Capture the cell that displays the provided text and extract its (x, y) central coordinate. 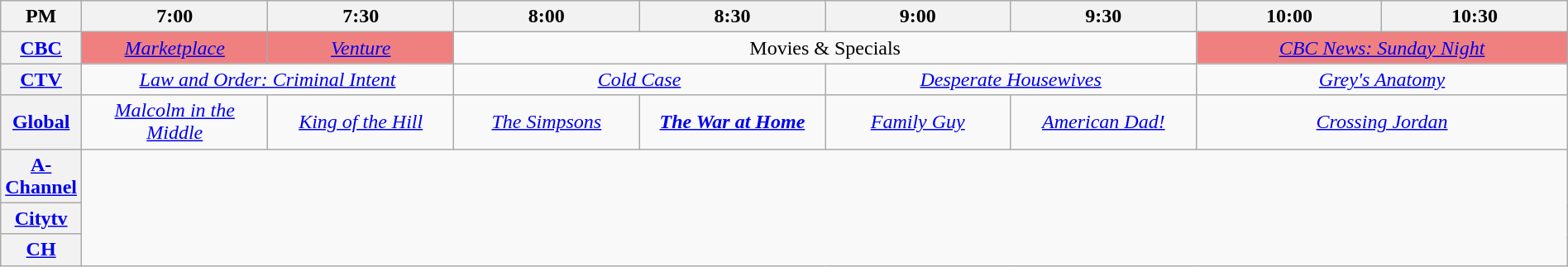
The Simpsons (546, 122)
Movies & Specials (825, 48)
Malcolm in the Middle (175, 122)
A-Channel (41, 175)
8:00 (546, 17)
Family Guy (918, 122)
7:00 (175, 17)
10:30 (1475, 17)
PM (41, 17)
8:30 (732, 17)
Grey's Anatomy (1382, 79)
7:30 (361, 17)
9:30 (1103, 17)
Crossing Jordan (1382, 122)
Global (41, 122)
Citytv (41, 218)
Venture (361, 48)
CBC News: Sunday Night (1382, 48)
CBC (41, 48)
King of the Hill (361, 122)
Law and Order: Criminal Intent (268, 79)
CTV (41, 79)
Marketplace (175, 48)
American Dad! (1103, 122)
The War at Home (732, 122)
10:00 (1289, 17)
CH (41, 250)
9:00 (918, 17)
Cold Case (638, 79)
Desperate Housewives (1011, 79)
